Locate the cell with the specified text and output its [X, Y] center coordinate. 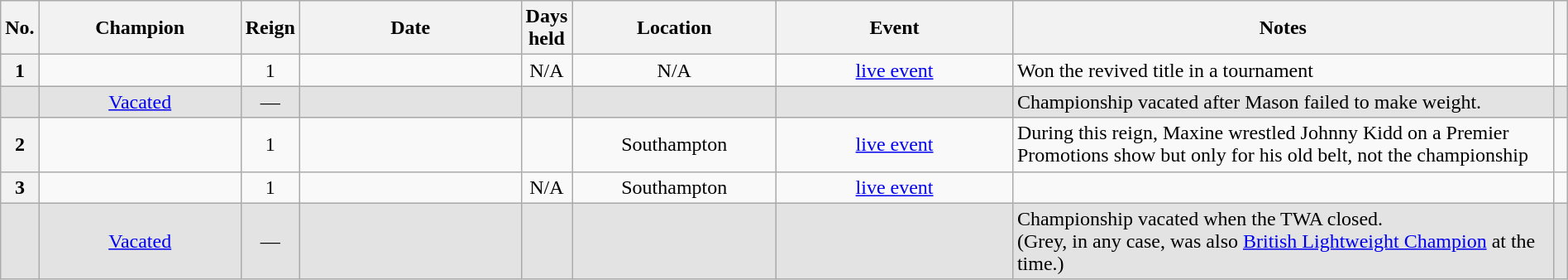
Event [895, 28]
Reign [270, 28]
Date [410, 28]
Location [675, 28]
Notes [1283, 28]
Days held [547, 28]
3 [20, 187]
2 [20, 144]
Champion [140, 28]
Championship vacated when the TWA closed. (Grey, in any case, was also British Lightweight Champion at the time.) [1283, 241]
Championship vacated after Mason failed to make weight. [1283, 102]
No. [20, 28]
Won the revived title in a tournament [1283, 70]
During this reign, Maxine wrestled Johnny Kidd on a Premier Promotions show but only for his old belt, not the championship [1283, 144]
